Detect which cell encompasses the target text, then output its [x, y] center coordinate. 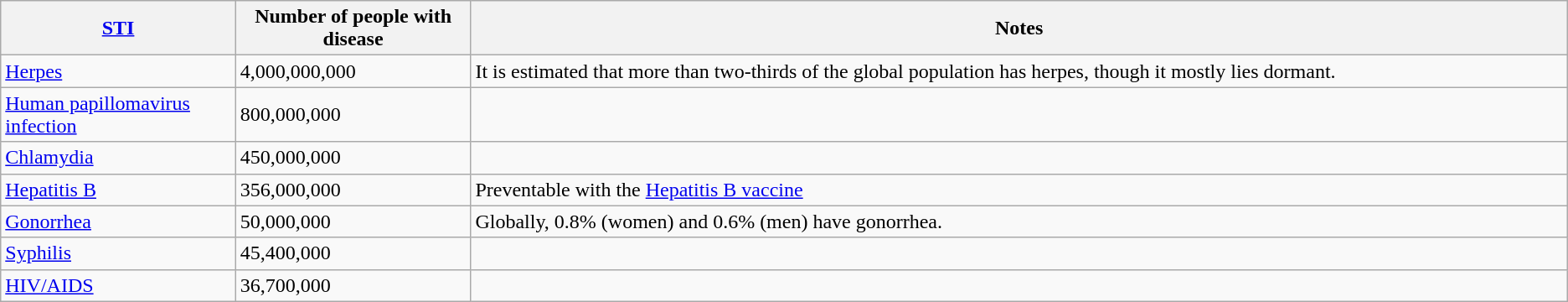
45,400,000 [353, 253]
356,000,000 [353, 190]
Number of people with disease [353, 29]
Globally, 0.8% (women) and 0.6% (men) have gonorrhea. [1019, 221]
It is estimated that more than two-thirds of the global population has herpes, though it mostly lies dormant. [1019, 71]
Preventable with the Hepatitis B vaccine [1019, 190]
Gonorrhea [119, 221]
800,000,000 [353, 114]
Human papillomavirus infection [119, 114]
4,000,000,000 [353, 71]
50,000,000 [353, 221]
HIV/AIDS [119, 285]
Chlamydia [119, 158]
36,700,000 [353, 285]
Syphilis [119, 253]
450,000,000 [353, 158]
Hepatitis B [119, 190]
STI [119, 29]
Notes [1019, 29]
Herpes [119, 71]
